Identify which cell holds the provided text, then report its [X, Y] central coordinate. 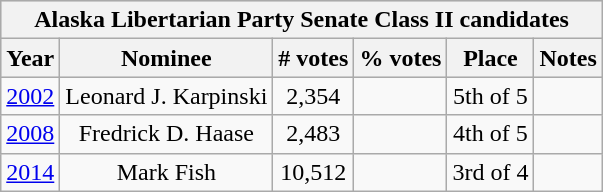
Place [490, 58]
% votes [400, 58]
5th of 5 [490, 96]
Leonard J. Karpinski [166, 96]
3rd of 4 [490, 172]
Fredrick D. Haase [166, 134]
2,483 [314, 134]
Nominee [166, 58]
Alaska Libertarian Party Senate Class II candidates [302, 20]
4th of 5 [490, 134]
# votes [314, 58]
10,512 [314, 172]
2008 [30, 134]
Year [30, 58]
2,354 [314, 96]
Notes [568, 58]
Mark Fish [166, 172]
2014 [30, 172]
2002 [30, 96]
